Extract the [X, Y] coordinate from the center of the cell holding the provided text.  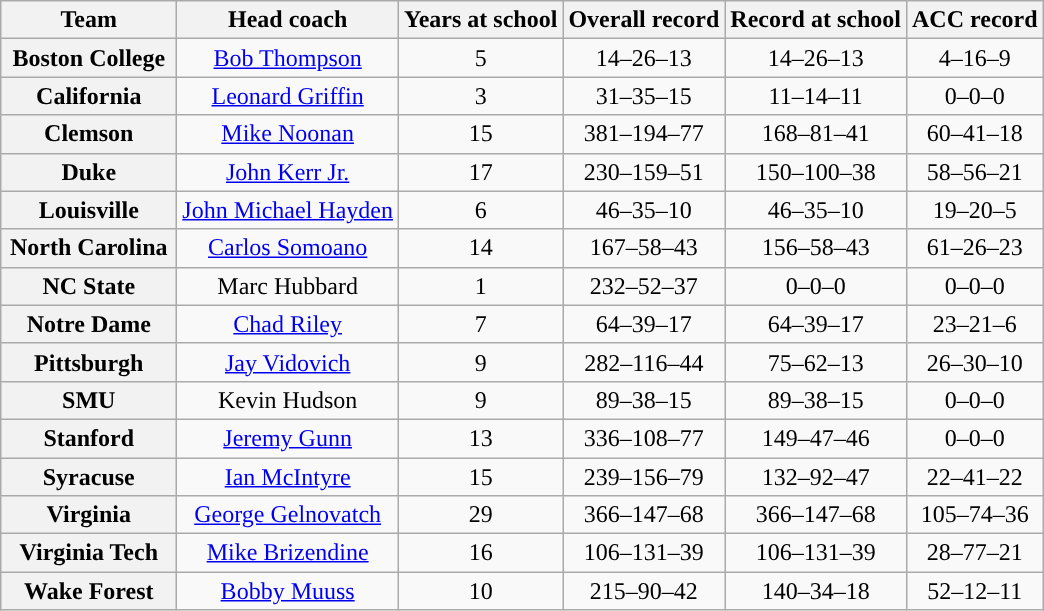
Marc Hubbard [288, 286]
22–41–22 [974, 477]
John Michael Hayden [288, 210]
61–26–23 [974, 248]
3 [480, 96]
6 [480, 210]
282–116–44 [644, 362]
Kevin Hudson [288, 400]
29 [480, 515]
149–47–46 [816, 438]
58–56–21 [974, 172]
19–20–5 [974, 210]
1 [480, 286]
4–16–9 [974, 58]
16 [480, 553]
Bobby Muuss [288, 591]
215–90–42 [644, 591]
Jay Vidovich [288, 362]
John Kerr Jr. [288, 172]
Louisville [89, 210]
Boston College [89, 58]
230–159–51 [644, 172]
California [89, 96]
Carlos Somoano [288, 248]
Jeremy Gunn [288, 438]
Wake Forest [89, 591]
Notre Dame [89, 324]
NC State [89, 286]
SMU [89, 400]
Head coach [288, 20]
156–58–43 [816, 248]
14 [480, 248]
132–92–47 [816, 477]
Virginia [89, 515]
23–21–6 [974, 324]
Mike Noonan [288, 134]
Syracuse [89, 477]
52–12–11 [974, 591]
Stanford [89, 438]
North Carolina [89, 248]
232–52–37 [644, 286]
George Gelnovatch [288, 515]
Overall record [644, 20]
ACC record [974, 20]
Record at school [816, 20]
60–41–18 [974, 134]
Chad Riley [288, 324]
Bob Thompson [288, 58]
31–35–15 [644, 96]
75–62–13 [816, 362]
Clemson [89, 134]
5 [480, 58]
Ian McIntyre [288, 477]
Leonard Griffin [288, 96]
Pittsburgh [89, 362]
13 [480, 438]
140–34–18 [816, 591]
150–100–38 [816, 172]
167–58–43 [644, 248]
381–194–77 [644, 134]
Team [89, 20]
17 [480, 172]
26–30–10 [974, 362]
Duke [89, 172]
Years at school [480, 20]
10 [480, 591]
168–81–41 [816, 134]
336–108–77 [644, 438]
Mike Brizendine [288, 553]
7 [480, 324]
11–14–11 [816, 96]
Virginia Tech [89, 553]
239–156–79 [644, 477]
105–74–36 [974, 515]
28–77–21 [974, 553]
